Locate the cell with the specified text and output its [x, y] center coordinate. 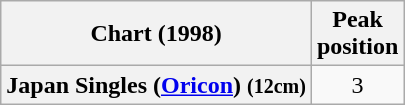
Chart (1998) [156, 34]
3 [357, 85]
Peakposition [357, 34]
Japan Singles (Oricon) (12cm) [156, 85]
